Detect which cell encompasses the target text, then output its [x, y] center coordinate. 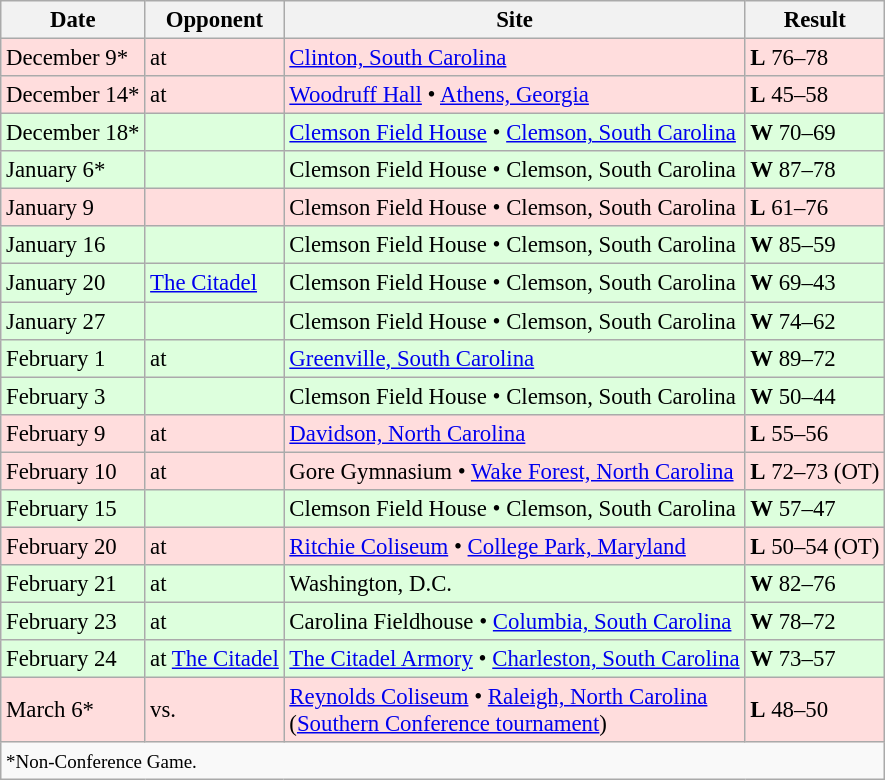
January 27 [73, 321]
February 24 [73, 659]
Greenville, South Carolina [514, 358]
Site [514, 20]
January 9 [73, 208]
The Citadel [214, 283]
L 61–76 [815, 208]
Woodruff Hall • Athens, Georgia [514, 95]
March 6* [73, 710]
December 14* [73, 95]
Ritchie Coliseum • College Park, Maryland [514, 546]
January 6* [73, 170]
W 50–44 [815, 396]
at The Citadel [214, 659]
February 20 [73, 546]
December 18* [73, 133]
L 76–78 [815, 58]
February 10 [73, 471]
February 23 [73, 621]
W 82–76 [815, 584]
February 1 [73, 358]
February 9 [73, 433]
W 69–43 [815, 283]
January 20 [73, 283]
L 72–73 (OT) [815, 471]
December 9* [73, 58]
Washington, D.C. [514, 584]
W 70–69 [815, 133]
W 74–62 [815, 321]
Result [815, 20]
Carolina Fieldhouse • Columbia, South Carolina [514, 621]
February 21 [73, 584]
February 15 [73, 509]
L 55–56 [815, 433]
Gore Gymnasium • Wake Forest, North Carolina [514, 471]
L 45–58 [815, 95]
W 87–78 [815, 170]
The Citadel Armory • Charleston, South Carolina [514, 659]
W 89–72 [815, 358]
vs. [214, 710]
Date [73, 20]
Reynolds Coliseum • Raleigh, North Carolina(Southern Conference tournament) [514, 710]
February 3 [73, 396]
W 78–72 [815, 621]
Opponent [214, 20]
L 50–54 (OT) [815, 546]
W 85–59 [815, 245]
W 73–57 [815, 659]
L 48–50 [815, 710]
Clinton, South Carolina [514, 58]
*Non-Conference Game. [443, 761]
Davidson, North Carolina [514, 433]
January 16 [73, 245]
W 57–47 [815, 509]
